Output the (x, y) coordinate of the center of the cell containing the given text.  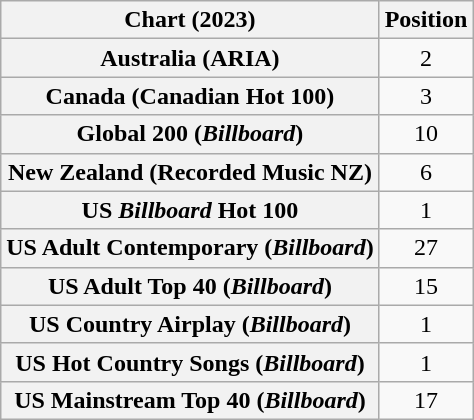
US Mainstream Top 40 (Billboard) (190, 400)
Global 200 (Billboard) (190, 134)
US Adult Contemporary (Billboard) (190, 248)
US Adult Top 40 (Billboard) (190, 286)
US Country Airplay (Billboard) (190, 324)
2 (426, 58)
New Zealand (Recorded Music NZ) (190, 172)
Chart (2023) (190, 20)
Canada (Canadian Hot 100) (190, 96)
17 (426, 400)
15 (426, 286)
Position (426, 20)
6 (426, 172)
US Hot Country Songs (Billboard) (190, 362)
Australia (ARIA) (190, 58)
10 (426, 134)
27 (426, 248)
US Billboard Hot 100 (190, 210)
3 (426, 96)
